Capture the cell that displays the provided text and extract its (X, Y) central coordinate. 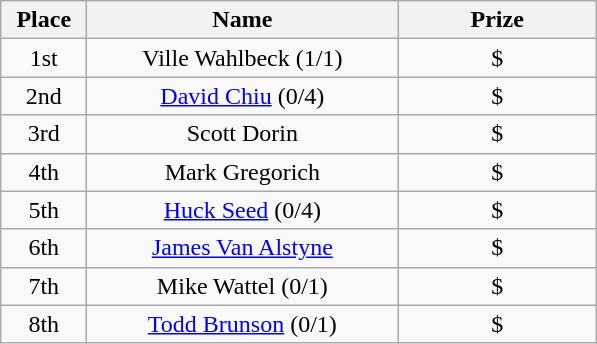
Mike Wattel (0/1) (242, 286)
David Chiu (0/4) (242, 96)
Huck Seed (0/4) (242, 210)
4th (44, 172)
5th (44, 210)
Prize (498, 20)
2nd (44, 96)
7th (44, 286)
Todd Brunson (0/1) (242, 324)
6th (44, 248)
James Van Alstyne (242, 248)
Place (44, 20)
Scott Dorin (242, 134)
Ville Wahlbeck (1/1) (242, 58)
Mark Gregorich (242, 172)
1st (44, 58)
3rd (44, 134)
8th (44, 324)
Name (242, 20)
